Locate the cell with the specified text and output its (x, y) center coordinate. 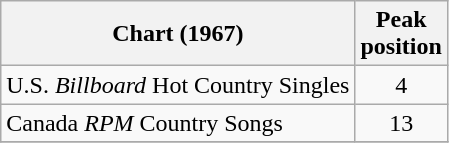
U.S. Billboard Hot Country Singles (178, 85)
Canada RPM Country Songs (178, 123)
Peakposition (401, 34)
4 (401, 85)
Chart (1967) (178, 34)
13 (401, 123)
